For the text-containing cell, return its midpoint in (X, Y) coordinate format. 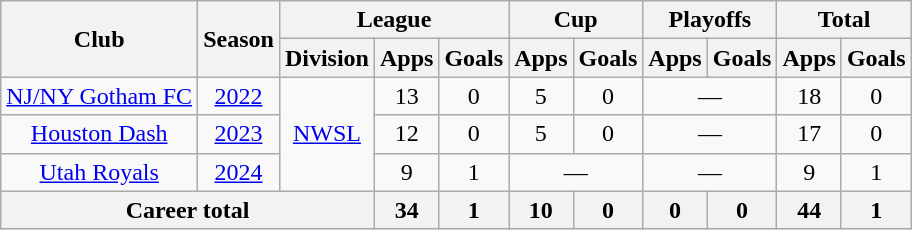
44 (809, 210)
Season (239, 39)
13 (406, 96)
Houston Dash (100, 134)
NWSL (326, 134)
Cup (576, 20)
18 (809, 96)
NJ/NY Gotham FC (100, 96)
Career total (188, 210)
2023 (239, 134)
10 (541, 210)
12 (406, 134)
2024 (239, 172)
34 (406, 210)
17 (809, 134)
Utah Royals (100, 172)
Playoffs (710, 20)
Total (844, 20)
2022 (239, 96)
Division (326, 58)
Club (100, 39)
League (394, 20)
